Output the (X, Y) coordinate of the center of the cell containing the given text.  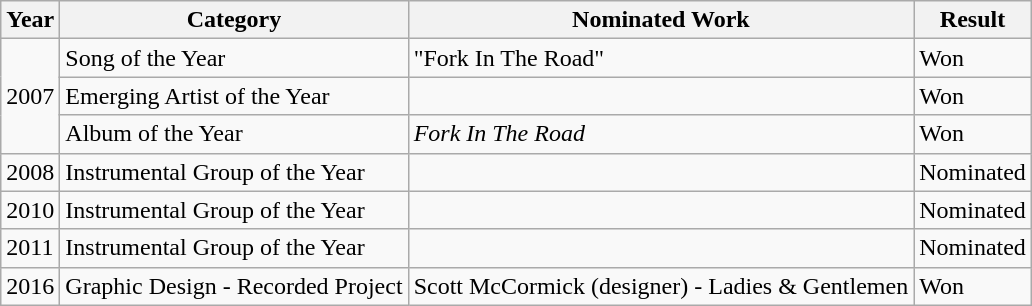
Emerging Artist of the Year (234, 96)
Fork In The Road (661, 134)
Scott McCormick (designer) - Ladies & Gentlemen (661, 286)
"Fork In The Road" (661, 58)
Song of the Year (234, 58)
Category (234, 20)
2010 (30, 210)
Graphic Design - Recorded Project (234, 286)
2008 (30, 172)
2011 (30, 248)
Result (973, 20)
Nominated Work (661, 20)
Year (30, 20)
Album of the Year (234, 134)
2016 (30, 286)
2007 (30, 96)
